Capture the cell that displays the provided text and extract its [X, Y] central coordinate. 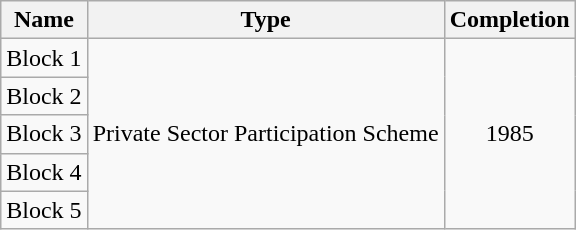
Block 4 [44, 172]
Private Sector Participation Scheme [266, 134]
Type [266, 20]
Block 2 [44, 96]
Completion [510, 20]
Name [44, 20]
Block 3 [44, 134]
Block 5 [44, 210]
Block 1 [44, 58]
1985 [510, 134]
